Pinpoint the cell where the given text exists, returning its [x, y] midpoint coordinate. 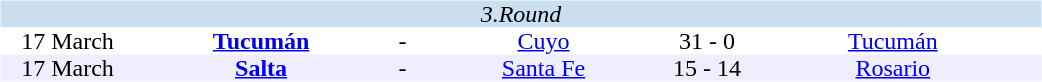
Santa Fe [543, 68]
3.Round [520, 14]
Rosario [892, 68]
31 - 0 [707, 42]
Salta [262, 68]
Cuyo [543, 42]
15 - 14 [707, 68]
